Extract the [x, y] coordinate from the center of the cell holding the provided text.  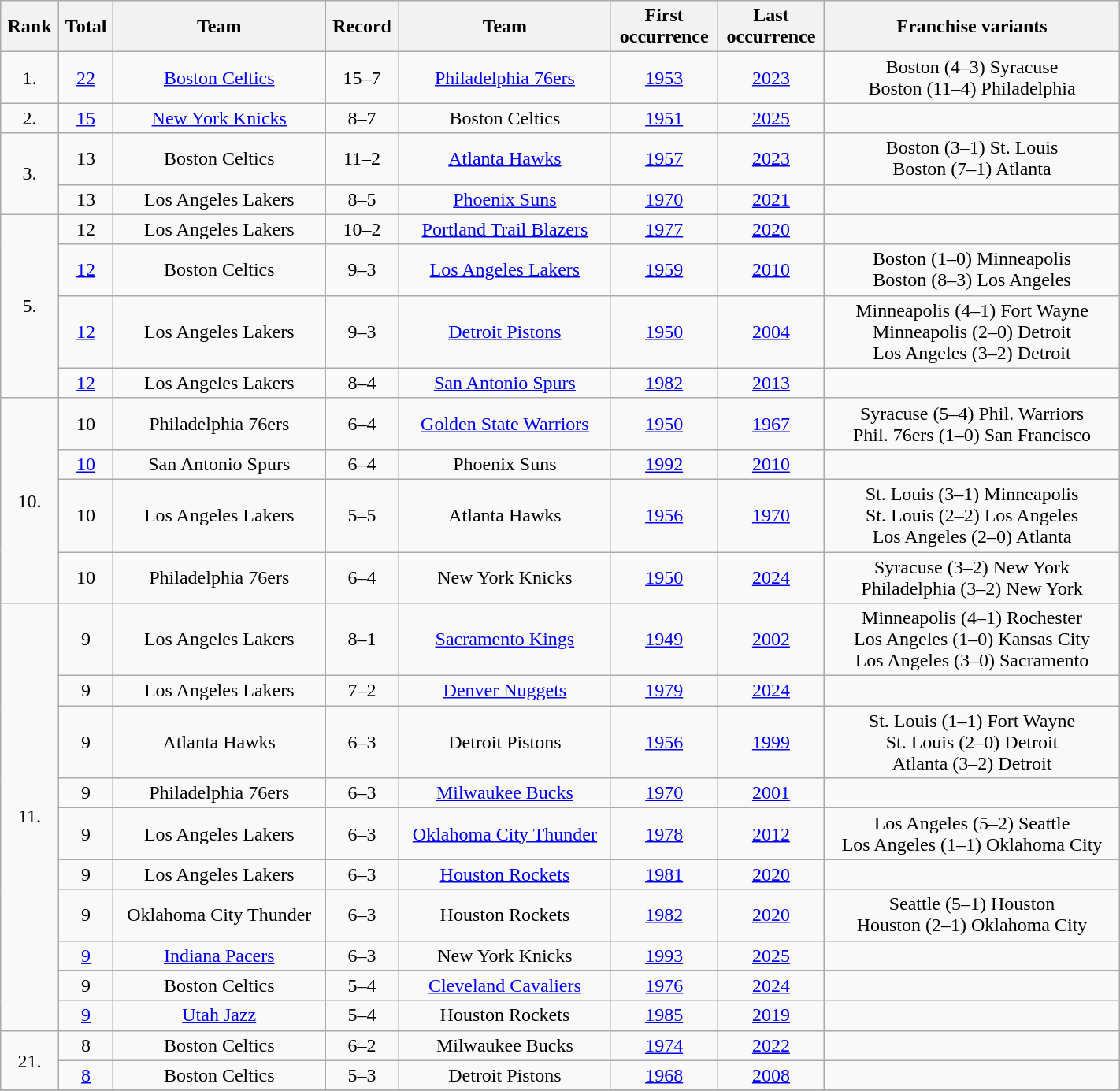
2004 [771, 332]
10–2 [362, 229]
2. [30, 118]
Sacramento Kings [506, 640]
Total [86, 27]
1992 [664, 464]
11–2 [362, 159]
8–7 [362, 118]
Seattle (5–1) Houston Houston (2–1) Oklahoma City [972, 915]
2021 [771, 199]
Portland Trail Blazers [506, 229]
10. [30, 500]
Franchise variants [972, 27]
8–1 [362, 640]
Record [362, 27]
1979 [664, 691]
1968 [664, 1075]
Denver Nuggets [506, 691]
Los Angeles (5–2) Seattle Los Angeles (1–1) Oklahoma City [972, 833]
1985 [664, 1015]
St. Louis (1–1) Fort Wayne St. Louis (2–0) Detroit Atlanta (3–2) Detroit [972, 742]
7–2 [362, 691]
Minneapolis (4–1) Fort Wayne Minneapolis (2–0) Detroit Los Angeles (3–2) Detroit [972, 332]
St. Louis (3–1) Minneapolis St. Louis (2–2) Los Angeles Los Angeles (2–0) Atlanta [972, 515]
Utah Jazz [219, 1015]
1957 [664, 159]
2012 [771, 833]
Indiana Pacers [219, 956]
1977 [664, 229]
5–3 [362, 1075]
1974 [664, 1045]
Cleveland Cavaliers [506, 985]
1959 [664, 269]
5–5 [362, 515]
22 [86, 77]
2013 [771, 383]
1993 [664, 956]
1953 [664, 77]
15–7 [362, 77]
2002 [771, 640]
Lastoccurrence [771, 27]
1949 [664, 640]
Boston (1–0) Minneapolis Boston (8–3) Los Angeles [972, 269]
Golden State Warriors [506, 424]
8–5 [362, 199]
1976 [664, 985]
Rank [30, 27]
15 [86, 118]
Boston (4–3) Syracuse Boston (11–4) Philadelphia [972, 77]
2019 [771, 1015]
Syracuse (3–2) New York Philadelphia (3–2) New York [972, 577]
8–4 [362, 383]
1999 [771, 742]
Boston (3–1) St. Louis Boston (7–1) Atlanta [972, 159]
1967 [771, 424]
1978 [664, 833]
5. [30, 306]
11. [30, 818]
6–2 [362, 1045]
3. [30, 173]
Firstoccurrence [664, 27]
2001 [771, 793]
1. [30, 77]
Syracuse (5–4) Phil. Warriors Phil. 76ers (1–0) San Francisco [972, 424]
Minneapolis (4–1) RochesterLos Angeles (1–0) Kansas CityLos Angeles (3–0) Sacramento [972, 640]
2008 [771, 1075]
2022 [771, 1045]
1981 [664, 874]
21. [30, 1060]
1951 [664, 118]
